Search for the cell housing the specified text and yield its (x, y) center coordinate. 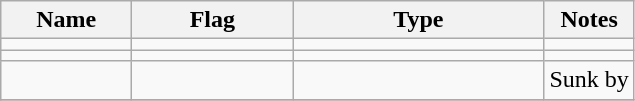
Type (418, 20)
Notes (589, 20)
Flag (212, 20)
Sunk by (589, 80)
Name (66, 20)
